Capture the cell that displays the provided text and extract its (x, y) central coordinate. 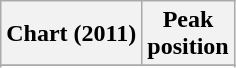
Peakposition (188, 34)
Chart (2011) (72, 34)
